Find where the given text appears and provide that cell's center as (x, y) coordinate. 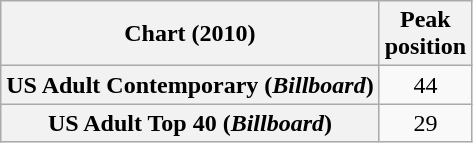
29 (425, 123)
US Adult Top 40 (Billboard) (190, 123)
Peakposition (425, 34)
Chart (2010) (190, 34)
44 (425, 85)
US Adult Contemporary (Billboard) (190, 85)
